Pinpoint the cell where the given text exists, returning its [x, y] midpoint coordinate. 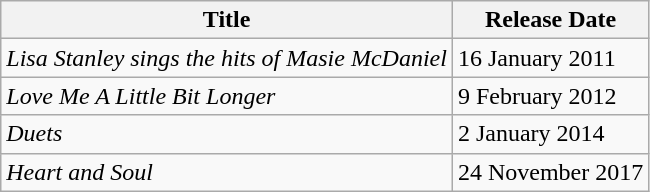
2 January 2014 [550, 134]
Lisa Stanley sings the hits of Masie McDaniel [227, 58]
Heart and Soul [227, 172]
Release Date [550, 20]
Duets [227, 134]
9 February 2012 [550, 96]
24 November 2017 [550, 172]
16 January 2011 [550, 58]
Love Me A Little Bit Longer [227, 96]
Title [227, 20]
